Search for the cell housing the specified text and yield its (x, y) center coordinate. 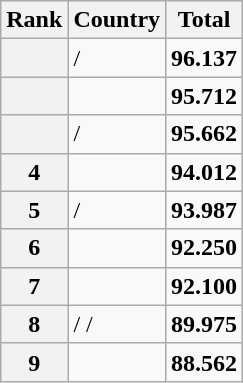
/ / (117, 324)
Country (117, 20)
95.662 (204, 134)
88.562 (204, 362)
Rank (34, 20)
92.250 (204, 248)
95.712 (204, 96)
93.987 (204, 210)
9 (34, 362)
6 (34, 248)
5 (34, 210)
4 (34, 172)
Total (204, 20)
8 (34, 324)
7 (34, 286)
94.012 (204, 172)
89.975 (204, 324)
96.137 (204, 58)
92.100 (204, 286)
